Extract the [x, y] coordinate from the center of the cell holding the provided text.  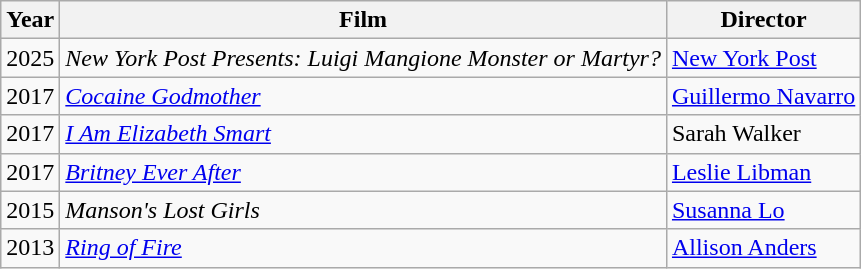
I Am Elizabeth Smart [364, 134]
Leslie Libman [763, 172]
Susanna Lo [763, 210]
Guillermo Navarro [763, 96]
Cocaine Godmother [364, 96]
2015 [30, 210]
Film [364, 20]
New York Post [763, 58]
Sarah Walker [763, 134]
Year [30, 20]
Director [763, 20]
New York Post Presents: Luigi Mangione Monster or Martyr? [364, 58]
Manson's Lost Girls [364, 210]
Allison Anders [763, 248]
2013 [30, 248]
2025 [30, 58]
Britney Ever After [364, 172]
Ring of Fire [364, 248]
